Detect which cell encompasses the target text, then output its (x, y) center coordinate. 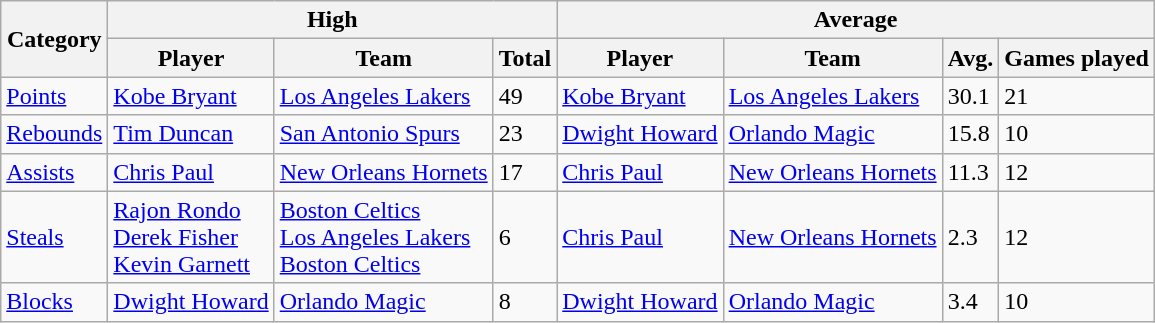
30.1 (970, 96)
Points (54, 96)
Steals (54, 237)
Rajon RondoDerek FisherKevin Garnett (191, 237)
11.3 (970, 172)
Blocks (54, 302)
21 (1077, 96)
Assists (54, 172)
Tim Duncan (191, 134)
Games played (1077, 58)
Rebounds (54, 134)
3.4 (970, 302)
8 (525, 302)
2.3 (970, 237)
Boston CelticsLos Angeles LakersBoston Celtics (384, 237)
High (332, 20)
Total (525, 58)
23 (525, 134)
15.8 (970, 134)
Avg. (970, 58)
6 (525, 237)
San Antonio Spurs (384, 134)
Average (856, 20)
49 (525, 96)
17 (525, 172)
Category (54, 39)
